Find where the given text appears and provide that cell's center as (X, Y) coordinate. 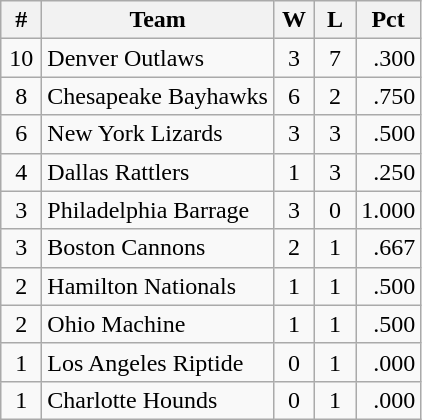
Los Angeles Riptide (158, 362)
10 (22, 58)
W (294, 20)
Charlotte Hounds (158, 400)
7 (336, 58)
Hamilton Nationals (158, 286)
# (22, 20)
Denver Outlaws (158, 58)
Team (158, 20)
Chesapeake Bayhawks (158, 96)
8 (22, 96)
Dallas Rattlers (158, 172)
Ohio Machine (158, 324)
Pct (388, 20)
.300 (388, 58)
Philadelphia Barrage (158, 210)
.667 (388, 248)
1.000 (388, 210)
.750 (388, 96)
L (336, 20)
.250 (388, 172)
Boston Cannons (158, 248)
4 (22, 172)
New York Lizards (158, 134)
